Locate the cell with the specified text and output its [x, y] center coordinate. 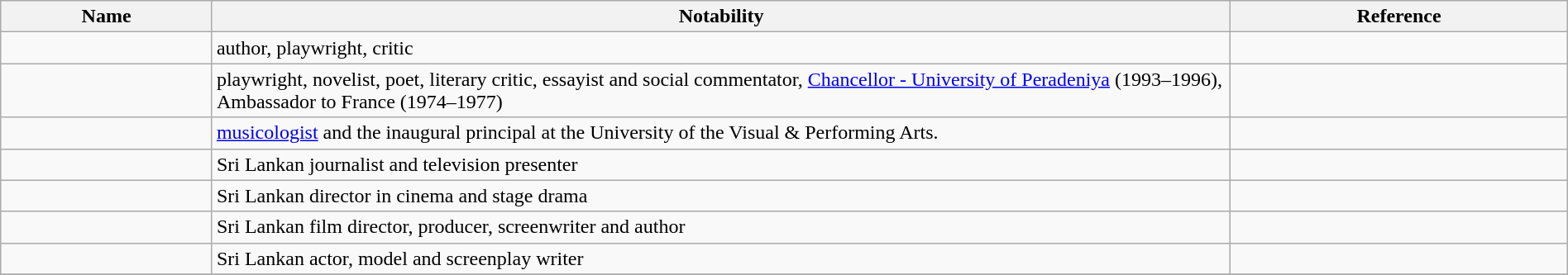
Sri Lankan director in cinema and stage drama [721, 196]
Sri Lankan journalist and television presenter [721, 164]
musicologist and the inaugural principal at the University of the Visual & Performing Arts. [721, 133]
Sri Lankan actor, model and screenplay writer [721, 258]
author, playwright, critic [721, 48]
Name [107, 17]
Notability [721, 17]
Reference [1399, 17]
Sri Lankan film director, producer, screenwriter and author [721, 227]
